Locate the cell with the specified text and output its [X, Y] center coordinate. 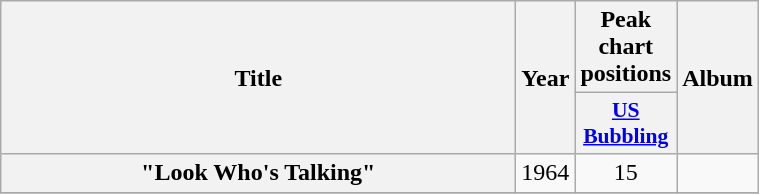
Album [718, 78]
"Look Who's Talking" [258, 173]
1964 [546, 173]
Title [258, 78]
Year [546, 78]
USBubbling [626, 124]
15 [626, 173]
Peakchartpositions [626, 47]
